Search for the cell housing the specified text and yield its (X, Y) center coordinate. 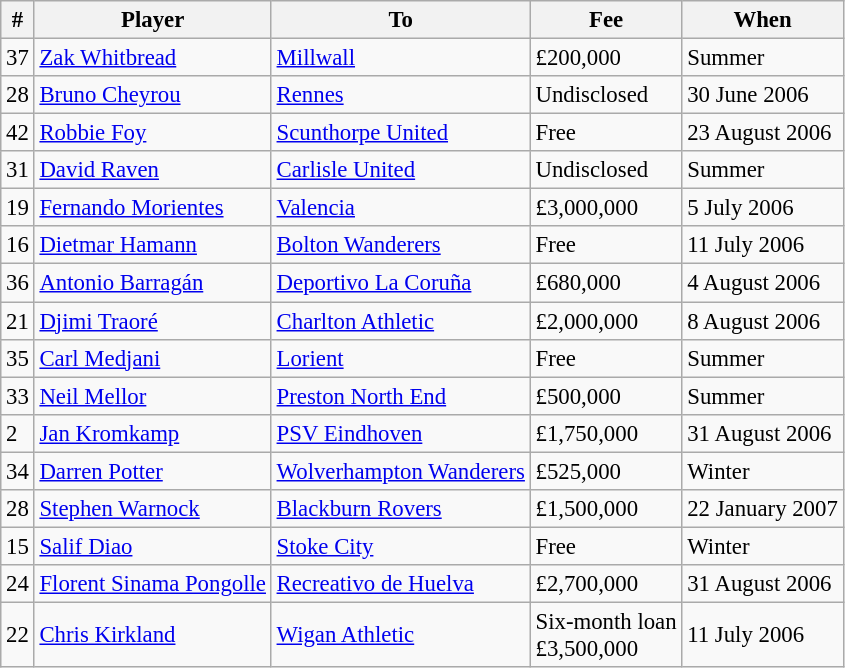
Recreativo de Huelva (400, 584)
Rennes (400, 95)
21 (18, 321)
33 (18, 396)
34 (18, 471)
Djimi Traoré (152, 321)
Antonio Barragán (152, 283)
42 (18, 133)
22 January 2007 (762, 509)
Dietmar Hamann (152, 245)
£1,750,000 (606, 433)
Bruno Cheyrou (152, 95)
Millwall (400, 58)
£200,000 (606, 58)
Six-month loan£3,500,000 (606, 634)
£2,000,000 (606, 321)
Blackburn Rovers (400, 509)
23 August 2006 (762, 133)
Lorient (400, 358)
19 (18, 208)
22 (18, 634)
Wigan Athletic (400, 634)
PSV Eindhoven (400, 433)
Deportivo La Coruña (400, 283)
# (18, 20)
Stephen Warnock (152, 509)
Player (152, 20)
£1,500,000 (606, 509)
36 (18, 283)
8 August 2006 (762, 321)
24 (18, 584)
2 (18, 433)
Jan Kromkamp (152, 433)
When (762, 20)
Charlton Athletic (400, 321)
Carl Medjani (152, 358)
16 (18, 245)
Stoke City (400, 546)
£525,000 (606, 471)
Carlisle United (400, 170)
37 (18, 58)
Valencia (400, 208)
4 August 2006 (762, 283)
Fernando Morientes (152, 208)
5 July 2006 (762, 208)
35 (18, 358)
Darren Potter (152, 471)
Scunthorpe United (400, 133)
Fee (606, 20)
Florent Sinama Pongolle (152, 584)
15 (18, 546)
Bolton Wanderers (400, 245)
30 June 2006 (762, 95)
£2,700,000 (606, 584)
£500,000 (606, 396)
£3,000,000 (606, 208)
31 (18, 170)
Salif Diao (152, 546)
£680,000 (606, 283)
David Raven (152, 170)
Wolverhampton Wanderers (400, 471)
Zak Whitbread (152, 58)
Robbie Foy (152, 133)
Preston North End (400, 396)
To (400, 20)
Chris Kirkland (152, 634)
Neil Mellor (152, 396)
